Find where the given text appears and provide that cell's center as [X, Y] coordinate. 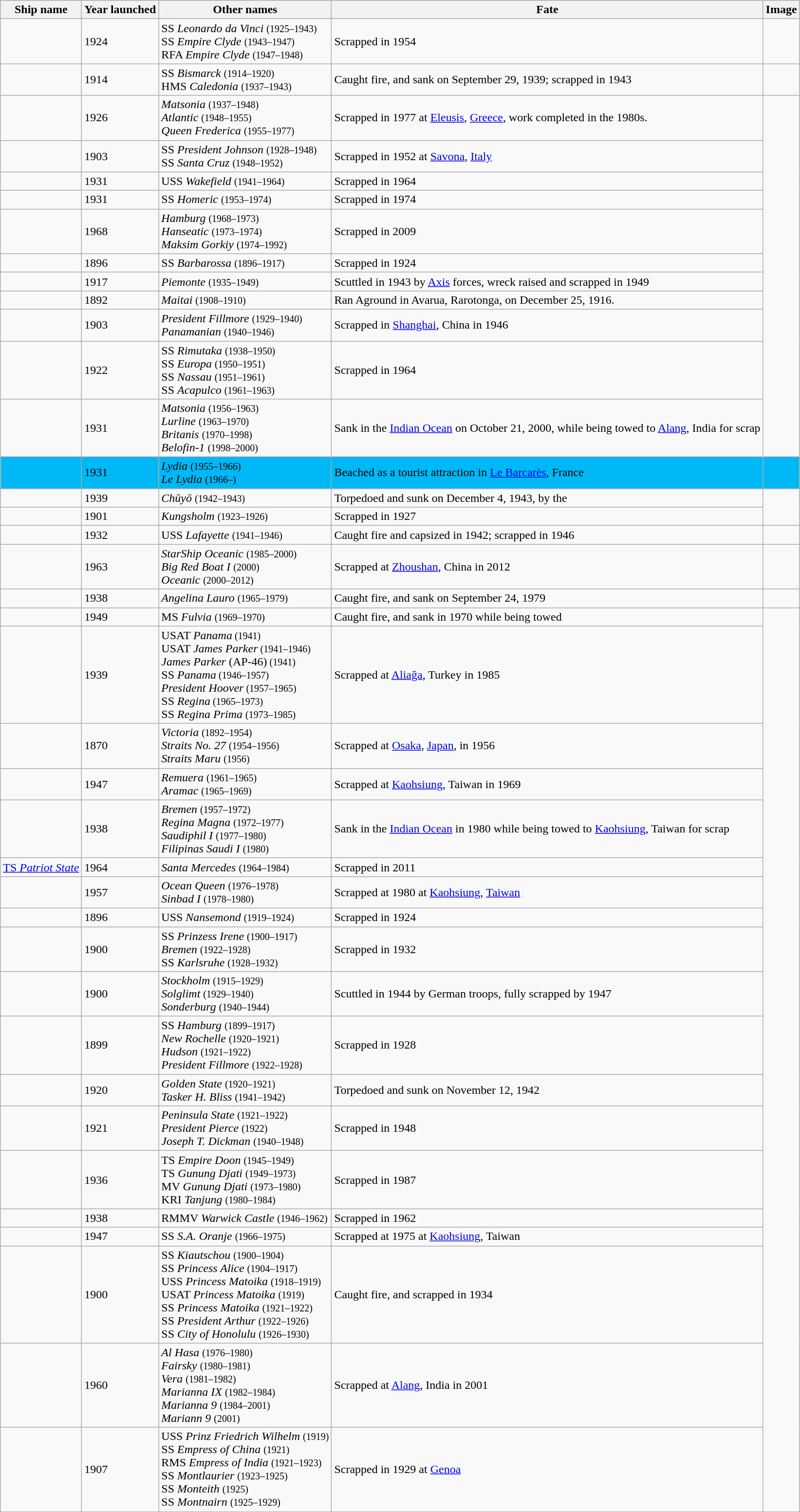
1917 [120, 281]
Matsonia (1937–1948)Atlantic (1948–1955)Queen Frederica (1955–1977) [245, 118]
Ocean Queen (1976–1978)Sinbad I (1978–1980) [245, 892]
Scrapped in 1974 [547, 200]
Scrapped at Zhoushan, China in 2012 [547, 567]
RMMV Warwick Castle (1946–1962) [245, 1218]
Scuttled in 1943 by Axis forces, wreck raised and scrapped in 1949 [547, 281]
Chūyō (1942–1943) [245, 498]
Scuttled in 1944 by German troops, fully scrapped by 1947 [547, 994]
1932 [120, 535]
Other names [245, 10]
SS S.A. Oranje (1966–1975) [245, 1236]
SS President Johnson (1928–1948)SS Santa Cruz (1948–1952) [245, 156]
Scrapped at 1980 at Kaohsiung, Taiwan [547, 892]
1964 [120, 867]
MS Fulvia (1969–1970) [245, 617]
Scrapped in 1952 at Savona, Italy [547, 156]
1924 [120, 41]
Image [781, 10]
Scrapped in 1977 at Eleusis, Greece, work completed in the 1980s. [547, 118]
Scrapped at Osaka, Japan, in 1956 [547, 746]
1907 [120, 1469]
Al Hasa (1976–1980)Fairsky (1980–1981)Vera (1981–1982)Marianna IX (1982–1984)Marianna 9 (1984–2001)Mariann 9 (2001) [245, 1385]
Scrapped in 1954 [547, 41]
Scrapped in 2011 [547, 867]
StarShip Oceanic (1985–2000)Big Red Boat I (2000)Oceanic (2000–2012) [245, 567]
Fate [547, 10]
1963 [120, 567]
SS Rimutaka (1938–1950)SS Europa (1950–1951)SS Nassau (1951–1961)SS Acapulco (1961–1963) [245, 370]
Scrapped in 1962 [547, 1218]
Scrapped in 1927 [547, 516]
Scrapped at Aliağa, Turkey in 1985 [547, 675]
1926 [120, 118]
1960 [120, 1385]
TS Empire Doon (1945–1949)TS Gunung Djati (1949–1973)MV Gunung Djati (1973–1980)KRI Tanjung (1980–1984) [245, 1180]
SS Bismarck (1914–1920)HMS Caledonia (1937–1943) [245, 80]
SS Homeric (1953–1974) [245, 200]
1921 [120, 1128]
Sank in the Indian Ocean in 1980 while being towed to Kaohsiung, Taiwan for scrap [547, 829]
1922 [120, 370]
Torpedoed and sunk on November 12, 1942 [547, 1090]
Beached as a tourist attraction in Le Barcarès, France [547, 473]
Caught fire, and scrapped in 1934 [547, 1294]
1968 [120, 231]
1936 [120, 1180]
USS Wakefield (1941–1964) [245, 181]
Scrapped at Alang, India in 2001 [547, 1385]
Scrapped in 1929 at Genoa [547, 1469]
SS Prinzess Irene (1900–1917)Bremen (1922–1928)SS Karlsruhe (1928–1932) [245, 949]
Lydia (1955–1966)Le Lydia (1966–) [245, 473]
Caught fire, and sank on September 29, 1939; scrapped in 1943 [547, 80]
Scrapped in 1987 [547, 1180]
Year launched [120, 10]
Scrapped at Kaohsiung, Taiwan in 1969 [547, 784]
Hamburg (1968–1973)Hanseatic (1973–1974)Maksim Gorkiy (1974–1992) [245, 231]
Ran Aground in Avarua, Rarotonga, on December 25, 1916. [547, 300]
USS Lafayette (1941–1946) [245, 535]
Scrapped in Shanghai, China in 1946 [547, 325]
Sank in the Indian Ocean on October 21, 2000, while being towed to Alang, India for scrap [547, 428]
Scrapped in 1948 [547, 1128]
1914 [120, 80]
USS Nansemond (1919–1924) [245, 917]
1949 [120, 617]
1901 [120, 516]
1892 [120, 300]
SS Barbarossa (1896–1917) [245, 263]
SS Hamburg (1899–1917)New Rochelle (1920–1921)Hudson (1921–1922)President Fillmore (1922–1928) [245, 1046]
1920 [120, 1090]
1957 [120, 892]
Ship name [41, 10]
Scrapped at 1975 at Kaohsiung, Taiwan [547, 1236]
Scrapped in 1928 [547, 1046]
Caught fire, and sank in 1970 while being towed [547, 617]
Matsonia (1956–1963)Lurline (1963–1970)Britanis (1970–1998)Belofin-1 (1998–2000) [245, 428]
Stockholm (1915–1929)Solglimt (1929–1940)Sonderburg (1940–1944) [245, 994]
1899 [120, 1046]
Angelina Lauro (1965–1979) [245, 598]
Golden State (1920–1921)Tasker H. Bliss (1941–1942) [245, 1090]
Caught fire and capsized in 1942; scrapped in 1946 [547, 535]
SS Leonardo da Vinci (1925–1943)SS Empire Clyde (1943–1947)RFA Empire Clyde (1947–1948) [245, 41]
President Fillmore (1929–1940)Panamanian (1940–1946) [245, 325]
Torpedoed and sunk on December 4, 1943, by the [547, 498]
Kungsholm (1923–1926) [245, 516]
Scrapped in 1932 [547, 949]
Santa Mercedes (1964–1984) [245, 867]
Caught fire, and sank on September 24, 1979 [547, 598]
Scrapped in 2009 [547, 231]
Bremen (1957–1972)Regina Magna (1972–1977)Saudiphil I (1977–1980)Filipinas Saudi I (1980) [245, 829]
Victoria (1892–1954)Straits No. 27 (1954–1956)Straits Maru (1956) [245, 746]
Remuera (1961–1965)Aramac (1965–1969) [245, 784]
Maitai (1908–1910) [245, 300]
1870 [120, 746]
TS Patriot State [41, 867]
Peninsula State (1921–1922)President Pierce (1922)Joseph T. Dickman (1940–1948) [245, 1128]
Piemonte (1935–1949) [245, 281]
